Return the [x, y] coordinate for the center point of the cell that contains the specified text.  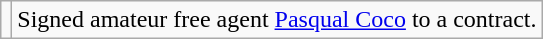
Signed amateur free agent Pasqual Coco to a contract. [277, 20]
